From the cell containing the given text, extract its center point as [x, y] coordinate. 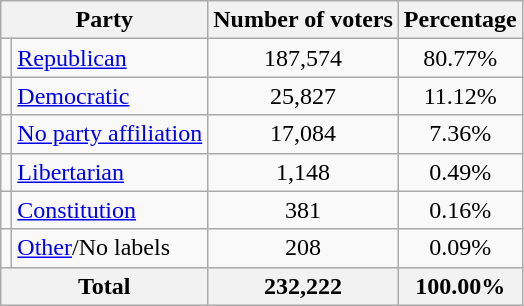
1,148 [304, 172]
25,827 [304, 96]
80.77% [460, 58]
Other/No labels [110, 248]
Democratic [110, 96]
17,084 [304, 134]
No party affiliation [110, 134]
Libertarian [110, 172]
Party [104, 20]
Constitution [110, 210]
0.09% [460, 248]
232,222 [304, 286]
100.00% [460, 286]
381 [304, 210]
7.36% [460, 134]
208 [304, 248]
Percentage [460, 20]
Total [104, 286]
Republican [110, 58]
187,574 [304, 58]
0.49% [460, 172]
0.16% [460, 210]
Number of voters [304, 20]
11.12% [460, 96]
